From the cell containing the given text, extract its center point as [X, Y] coordinate. 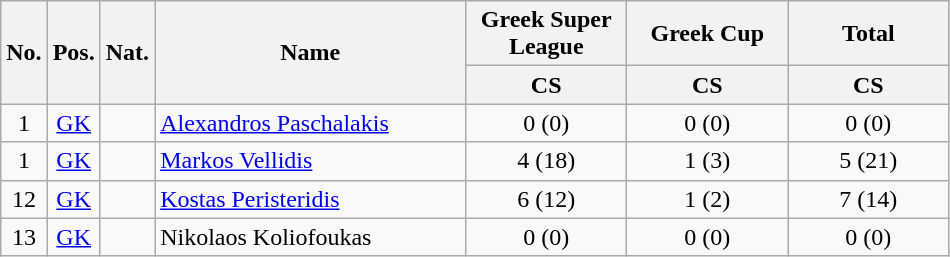
Total [868, 34]
Pos. [74, 52]
Greek Super League [546, 34]
4 (18) [546, 161]
Kostas Peristeridis [310, 199]
Greek Cup [708, 34]
No. [24, 52]
12 [24, 199]
6 (12) [546, 199]
7 (14) [868, 199]
13 [24, 237]
5 (21) [868, 161]
Alexandros Paschalakis [310, 123]
Name [310, 52]
Nikolaos Koliofoukas [310, 237]
Nat. [127, 52]
Markos Vellidis [310, 161]
1 (2) [708, 199]
1 (3) [708, 161]
